Determine the (x, y) coordinate at the center of the cell enclosing the given text.  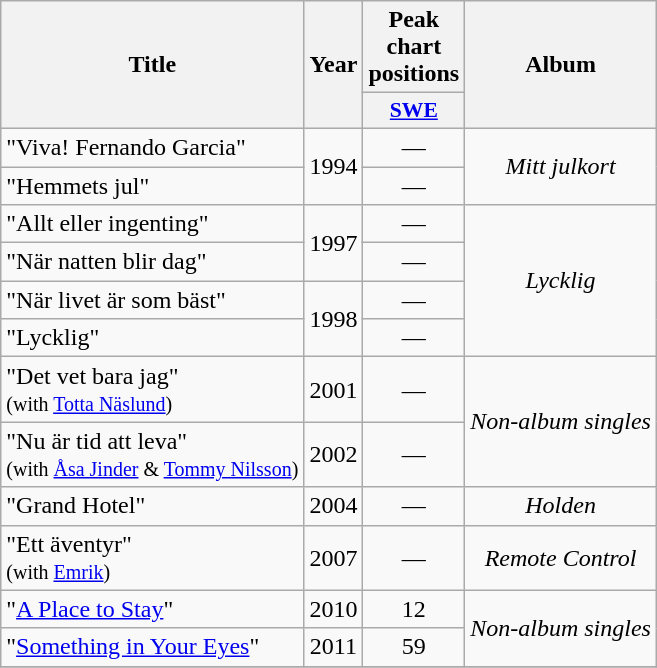
Year (334, 65)
Lycklig (561, 281)
Title (152, 65)
"Nu är tid att leva" (with Åsa Jinder & Tommy Nilsson) (152, 454)
"Hemmets jul" (152, 185)
Album (561, 65)
1997 (334, 243)
"När livet är som bäst" (152, 300)
2002 (334, 454)
"När natten blir dag" (152, 262)
1994 (334, 166)
12 (414, 609)
"Something in Your Eyes" (152, 647)
Holden (561, 506)
2011 (334, 647)
"Lycklig" (152, 338)
2007 (334, 558)
"A Place to Stay" (152, 609)
2004 (334, 506)
"Allt eller ingenting" (152, 224)
"Grand Hotel" (152, 506)
2010 (334, 609)
Peak chart positions (414, 47)
1998 (334, 319)
SWE (414, 111)
Mitt julkort (561, 166)
Remote Control (561, 558)
"Ett äventyr" (with Emrik) (152, 558)
2001 (334, 390)
"Det vet bara jag" (with Totta Näslund) (152, 390)
59 (414, 647)
"Viva! Fernando Garcia" (152, 147)
